For the text-containing cell, return its midpoint in [x, y] coordinate format. 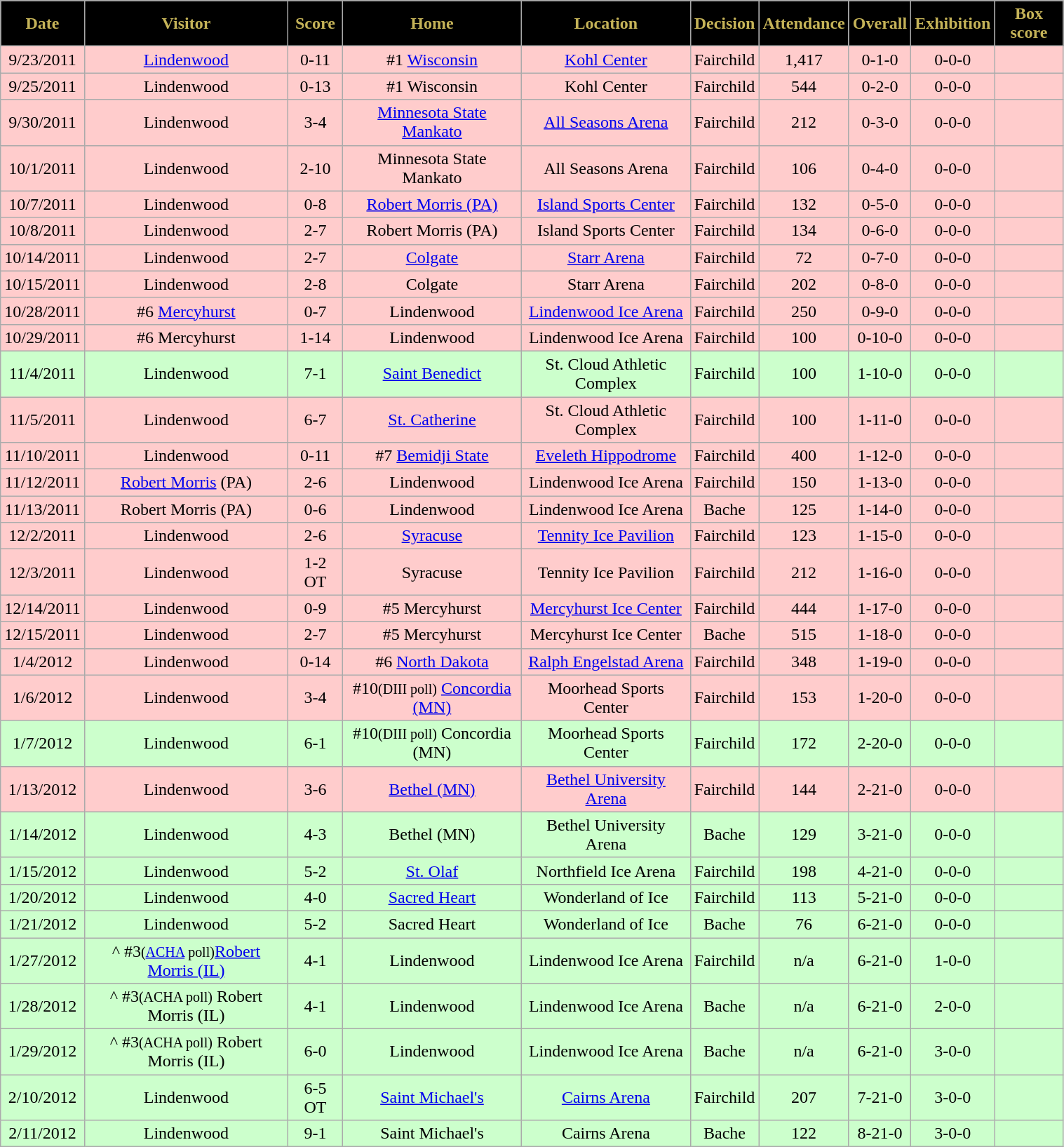
0-1-0 [880, 60]
Overall [880, 24]
11/5/2011 [43, 420]
1-11-0 [880, 420]
10/15/2011 [43, 284]
123 [804, 536]
1-16-0 [880, 572]
207 [804, 1097]
113 [804, 897]
2-20-0 [880, 744]
6-5 OT [316, 1097]
12/2/2011 [43, 536]
0-8 [316, 204]
8-21-0 [880, 1134]
Date [43, 24]
3-21-0 [880, 835]
0-3-0 [880, 122]
11/4/2011 [43, 373]
Eveleth Hippodrome [606, 456]
172 [804, 744]
0-9-0 [880, 311]
Exhibition [952, 24]
198 [804, 871]
1/27/2012 [43, 960]
3-6 [316, 789]
106 [804, 168]
12/3/2011 [43, 572]
2-8 [316, 284]
Visitor [186, 24]
125 [804, 509]
0-7 [316, 311]
1/21/2012 [43, 924]
250 [804, 311]
10/28/2011 [43, 311]
348 [804, 662]
1/7/2012 [43, 744]
1-10-0 [880, 373]
4-3 [316, 835]
2-21-0 [880, 789]
4-0 [316, 897]
1/29/2012 [43, 1052]
1/15/2012 [43, 871]
2/11/2012 [43, 1134]
202 [804, 284]
1-14-0 [880, 509]
1-14 [316, 337]
0-10-0 [880, 337]
12/15/2011 [43, 635]
2-0-0 [952, 1006]
6-1 [316, 744]
Attendance [804, 24]
7-1 [316, 373]
11/10/2011 [43, 456]
Home [432, 24]
1,417 [804, 60]
0-6 [316, 509]
2/10/2012 [43, 1097]
Decision [725, 24]
1-19-0 [880, 662]
1-15-0 [880, 536]
11/12/2011 [43, 483]
Location [606, 24]
9/30/2011 [43, 122]
#7 Bemidji State [432, 456]
1-2 OT [316, 572]
1/13/2012 [43, 789]
515 [804, 635]
76 [804, 924]
0-2-0 [880, 86]
129 [804, 835]
0-4-0 [880, 168]
122 [804, 1134]
5-21-0 [880, 897]
10/8/2011 [43, 231]
^ #3(ACHA poll)Robert Morris (IL) [186, 960]
Box score [1029, 24]
St. Catherine [432, 420]
1/4/2012 [43, 662]
9/23/2011 [43, 60]
2-10 [316, 168]
#6 North Dakota [432, 662]
150 [804, 483]
6-7 [316, 420]
0-14 [316, 662]
St. Olaf [432, 871]
4-21-0 [880, 871]
400 [804, 456]
134 [804, 231]
0-6-0 [880, 231]
153 [804, 697]
1-17-0 [880, 608]
1-12-0 [880, 456]
1/28/2012 [43, 1006]
9/25/2011 [43, 86]
1-18-0 [880, 635]
1-13-0 [880, 483]
Ralph Engelstad Arena [606, 662]
9-1 [316, 1134]
1/14/2012 [43, 835]
544 [804, 86]
10/7/2011 [43, 204]
444 [804, 608]
11/13/2011 [43, 509]
144 [804, 789]
0-8-0 [880, 284]
Northfield Ice Arena [606, 871]
10/29/2011 [43, 337]
10/1/2011 [43, 168]
7-21-0 [880, 1097]
10/14/2011 [43, 257]
1/6/2012 [43, 697]
12/14/2011 [43, 608]
0-7-0 [880, 257]
0-5-0 [880, 204]
Score [316, 24]
1-0-0 [952, 960]
132 [804, 204]
6-0 [316, 1052]
0-13 [316, 86]
Saint Benedict [432, 373]
0-9 [316, 608]
72 [804, 257]
1/20/2012 [43, 897]
1-20-0 [880, 697]
